Scan for the cell matching the given text and deliver its [X, Y] coordinate at center. 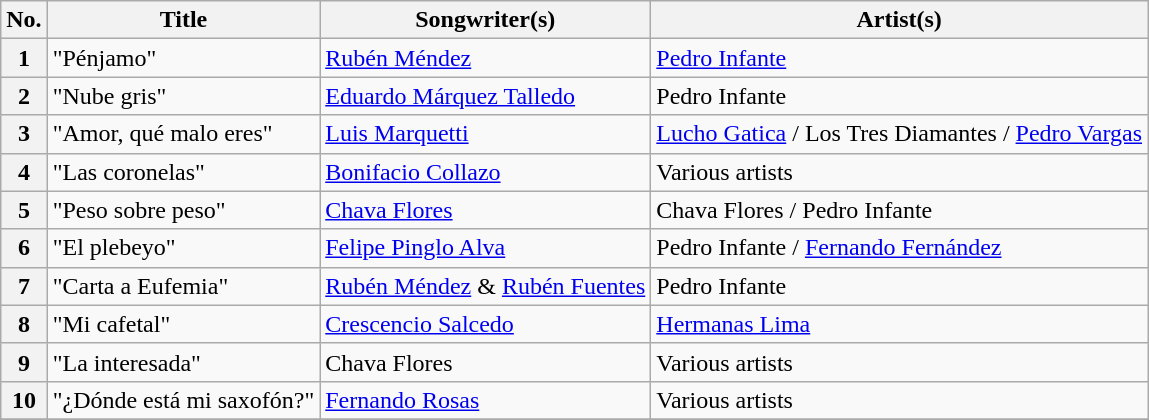
Lucho Gatica / Los Tres Diamantes / Pedro Vargas [900, 134]
"La interesada" [184, 362]
9 [24, 362]
"Las coronelas" [184, 172]
7 [24, 286]
Pedro Infante / Fernando Fernández [900, 248]
Crescencio Salcedo [486, 324]
No. [24, 20]
5 [24, 210]
6 [24, 248]
"¿Dónde está mi saxofón?" [184, 400]
2 [24, 96]
Rubén Méndez & Rubén Fuentes [486, 286]
Artist(s) [900, 20]
Luis Marquetti [486, 134]
Felipe Pinglo Alva [486, 248]
1 [24, 58]
Chava Flores / Pedro Infante [900, 210]
4 [24, 172]
"Mi cafetal" [184, 324]
Rubén Méndez [486, 58]
10 [24, 400]
"Pénjamo" [184, 58]
"El plebeyo" [184, 248]
"Amor, qué malo eres" [184, 134]
"Nube gris" [184, 96]
Eduardo Márquez Talledo [486, 96]
Title [184, 20]
"Carta a Eufemia" [184, 286]
Bonifacio Collazo [486, 172]
3 [24, 134]
8 [24, 324]
Songwriter(s) [486, 20]
"Peso sobre peso" [184, 210]
Hermanas Lima [900, 324]
Fernando Rosas [486, 400]
